Determine the (X, Y) coordinate at the center of the cell enclosing the given text.  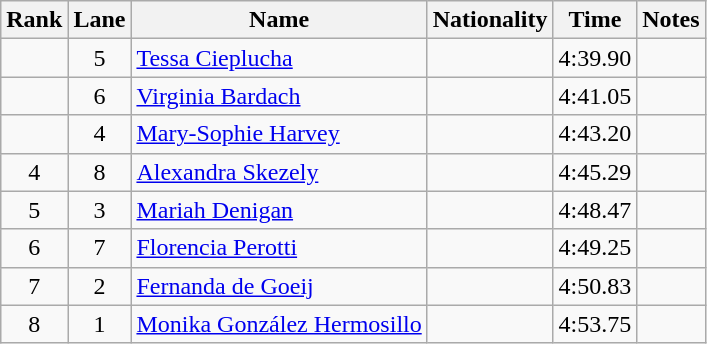
4:53.75 (595, 324)
Fernanda de Goeij (279, 286)
Notes (671, 20)
3 (100, 210)
4:50.83 (595, 286)
4:43.20 (595, 134)
4:39.90 (595, 58)
Alexandra Skezely (279, 172)
Monika González Hermosillo (279, 324)
Tessa Cieplucha (279, 58)
Virginia Bardach (279, 96)
Rank (34, 20)
Name (279, 20)
Mary-Sophie Harvey (279, 134)
4:48.47 (595, 210)
Florencia Perotti (279, 248)
Lane (100, 20)
Time (595, 20)
Nationality (490, 20)
Mariah Denigan (279, 210)
4:41.05 (595, 96)
2 (100, 286)
4:49.25 (595, 248)
4:45.29 (595, 172)
1 (100, 324)
